Search for the cell housing the specified text and yield its [X, Y] center coordinate. 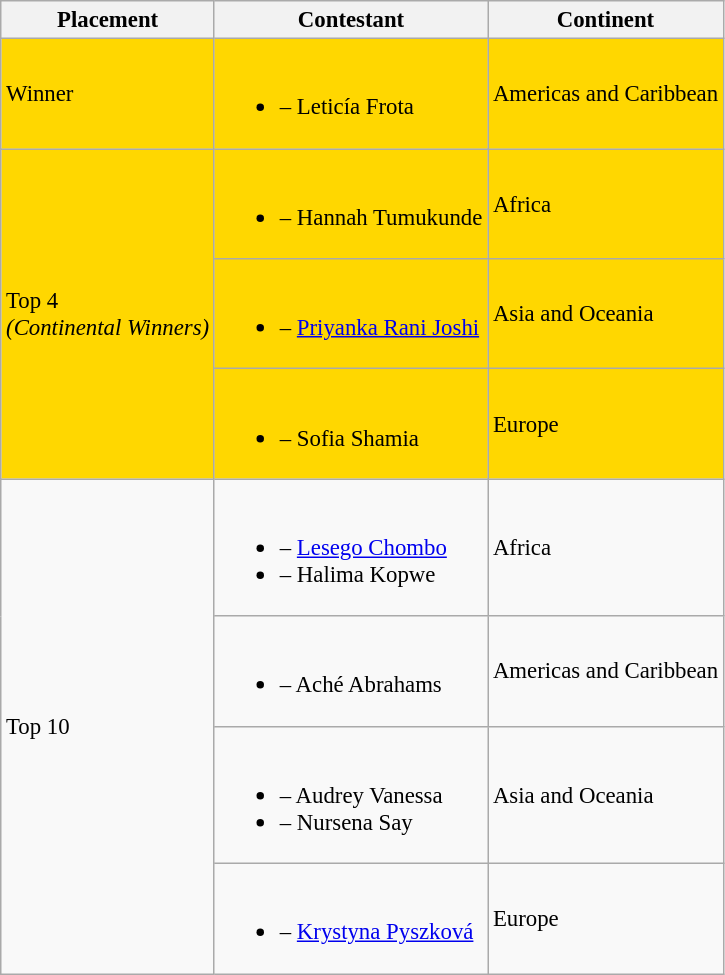
– Leticía Frota [350, 94]
– Audrey Vanessa – Nursena Say [350, 794]
– Sofia Shamia [350, 424]
Top 10 [108, 726]
Contestant [350, 20]
– Krystyna Pyszková [350, 919]
– Priyanka Rani Joshi [350, 314]
Top 4(Continental Winners) [108, 314]
– Hannah Tumukunde [350, 204]
Continent [606, 20]
– Lesego Chombo – Halima Kopwe [350, 548]
Winner [108, 94]
– Aché Abrahams [350, 671]
Placement [108, 20]
